Output the [x, y] coordinate of the center of the cell containing the given text.  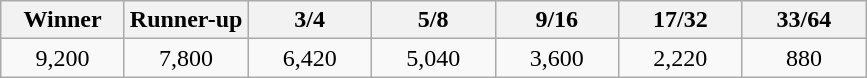
Runner-up [186, 20]
5,040 [433, 58]
3,600 [557, 58]
5/8 [433, 20]
33/64 [804, 20]
2,220 [681, 58]
9/16 [557, 20]
3/4 [310, 20]
9,200 [63, 58]
7,800 [186, 58]
6,420 [310, 58]
Winner [63, 20]
880 [804, 58]
17/32 [681, 20]
